Find where the given text appears and provide that cell's center as (x, y) coordinate. 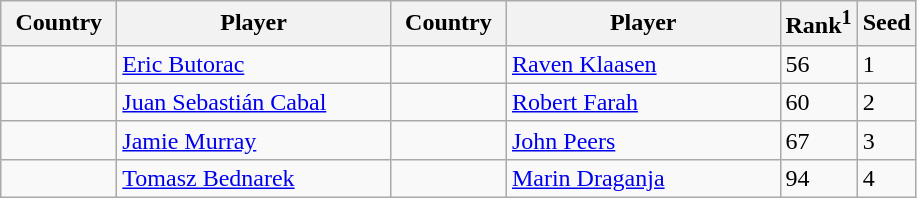
3 (886, 140)
4 (886, 178)
67 (818, 140)
2 (886, 102)
Eric Butorac (254, 64)
Tomasz Bednarek (254, 178)
Marin Draganja (643, 178)
1 (886, 64)
56 (818, 64)
Juan Sebastián Cabal (254, 102)
Jamie Murray (254, 140)
94 (818, 178)
Seed (886, 24)
Raven Klaasen (643, 64)
Robert Farah (643, 102)
John Peers (643, 140)
60 (818, 102)
Rank1 (818, 24)
